Detect which cell encompasses the target text, then output its (X, Y) center coordinate. 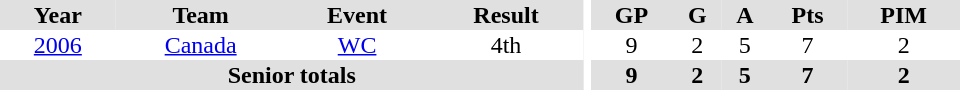
Result (506, 15)
A (745, 15)
WC (358, 45)
G (698, 15)
PIM (904, 15)
GP (631, 15)
4th (506, 45)
Team (201, 15)
Pts (808, 15)
Senior totals (292, 75)
Canada (201, 45)
2006 (58, 45)
Event (358, 15)
Year (58, 15)
